Extract the [X, Y] coordinate from the center of the cell holding the provided text.  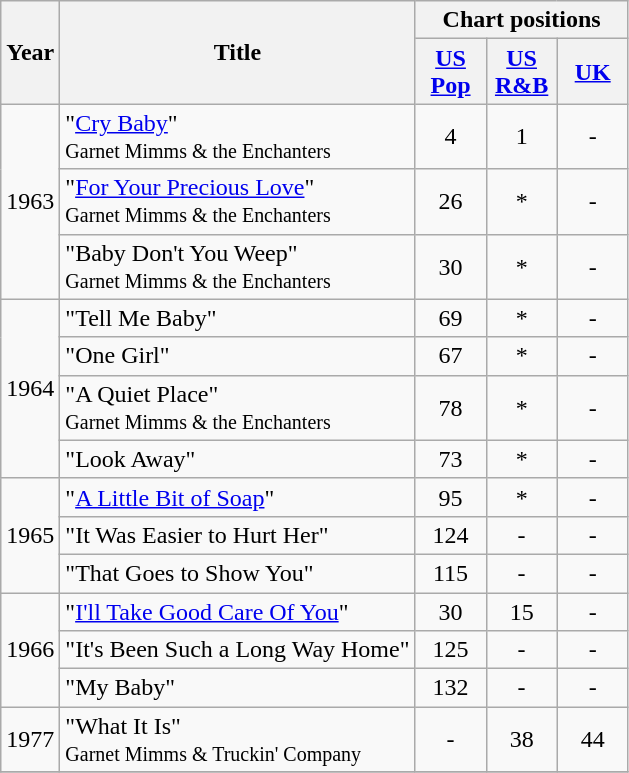
Title [238, 52]
73 [450, 459]
69 [450, 318]
1977 [30, 740]
"It's Been Such a Long Way Home" [238, 650]
UK [592, 72]
USR&B [522, 72]
"One Girl" [238, 356]
"What It Is"Garnet Mimms & Truckin' Company [238, 740]
"My Baby" [238, 688]
"A Quiet Place"Garnet Mimms & the Enchanters [238, 408]
15 [522, 611]
"Tell Me Baby" [238, 318]
"I'll Take Good Care Of You" [238, 611]
"That Goes to Show You" [238, 573]
1965 [30, 535]
"A Little Bit of Soap" [238, 497]
1964 [30, 388]
"It Was Easier to Hurt Her" [238, 535]
1963 [30, 202]
95 [450, 497]
"Look Away" [238, 459]
78 [450, 408]
124 [450, 535]
Chart positions [522, 20]
4 [450, 136]
67 [450, 356]
"For Your Precious Love"Garnet Mimms & the Enchanters [238, 202]
US Pop [450, 72]
Year [30, 52]
115 [450, 573]
1 [522, 136]
132 [450, 688]
1966 [30, 649]
44 [592, 740]
125 [450, 650]
"Baby Don't You Weep"Garnet Mimms & the Enchanters [238, 266]
38 [522, 740]
"Cry Baby"Garnet Mimms & the Enchanters [238, 136]
26 [450, 202]
